Provide the [x, y] coordinate of the cell's center where the given text is located.  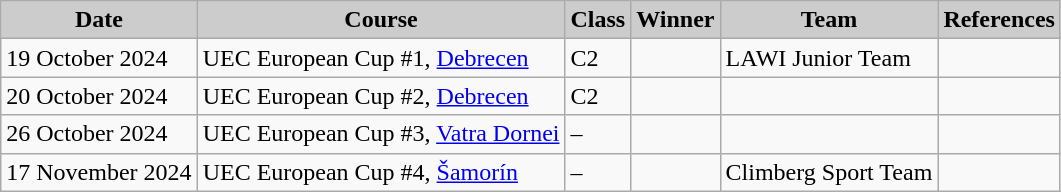
UEC European Cup #2, Debrecen [381, 96]
Date [99, 20]
UEC European Cup #3, Vatra Dornei [381, 134]
Climberg Sport Team [829, 172]
UEC European Cup #1, Debrecen [381, 58]
19 October 2024 [99, 58]
References [1000, 20]
Team [829, 20]
UEC European Cup #4, Šamorín [381, 172]
20 October 2024 [99, 96]
26 October 2024 [99, 134]
Course [381, 20]
LAWI Junior Team [829, 58]
Class [598, 20]
17 November 2024 [99, 172]
Winner [676, 20]
